From the cell containing the given text, extract its center point as (X, Y) coordinate. 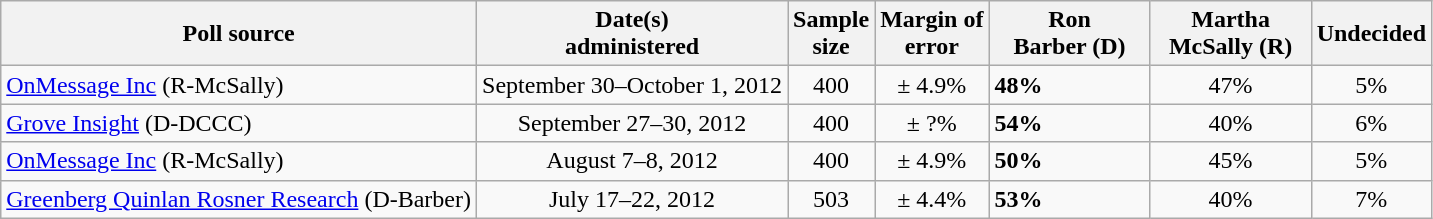
Greenberg Quinlan Rosner Research (D-Barber) (239, 199)
± 4.4% (932, 199)
6% (1371, 123)
50% (1070, 161)
Date(s)administered (632, 34)
Poll source (239, 34)
54% (1070, 123)
Margin oferror (932, 34)
Undecided (1371, 34)
MarthaMcSally (R) (1230, 34)
September 27–30, 2012 (632, 123)
48% (1070, 85)
7% (1371, 199)
Samplesize (832, 34)
53% (1070, 199)
503 (832, 199)
August 7–8, 2012 (632, 161)
Grove Insight (D-DCCC) (239, 123)
47% (1230, 85)
September 30–October 1, 2012 (632, 85)
July 17–22, 2012 (632, 199)
45% (1230, 161)
± ?% (932, 123)
RonBarber (D) (1070, 34)
